From the cell containing the given text, extract its center point as (X, Y) coordinate. 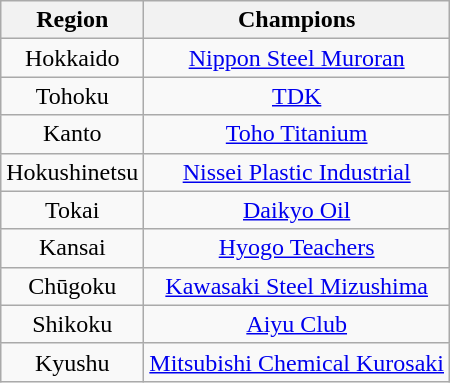
Champions (297, 20)
Chūgoku (72, 286)
Kansai (72, 248)
Shikoku (72, 324)
Aiyu Club (297, 324)
Region (72, 20)
Kyushu (72, 362)
Hokkaido (72, 58)
Hokushinetsu (72, 172)
Daikyo Oil (297, 210)
Kanto (72, 134)
Tokai (72, 210)
Mitsubishi Chemical Kurosaki (297, 362)
Nippon Steel Muroran (297, 58)
Tohoku (72, 96)
Hyogo Teachers (297, 248)
Nissei Plastic Industrial (297, 172)
Kawasaki Steel Mizushima (297, 286)
TDK (297, 96)
Toho Titanium (297, 134)
